Return the (x, y) coordinate for the center point of the cell that contains the specified text.  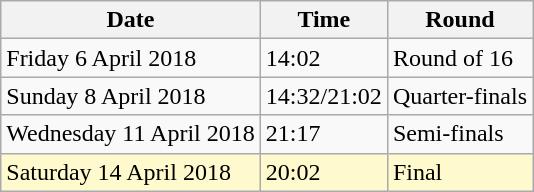
Final (460, 172)
Sunday 8 April 2018 (131, 96)
Round (460, 20)
Semi-finals (460, 134)
14:32/21:02 (324, 96)
Time (324, 20)
Quarter-finals (460, 96)
Saturday 14 April 2018 (131, 172)
Round of 16 (460, 58)
20:02 (324, 172)
21:17 (324, 134)
Wednesday 11 April 2018 (131, 134)
14:02 (324, 58)
Friday 6 April 2018 (131, 58)
Date (131, 20)
